From the cell containing the given text, extract its center point as [x, y] coordinate. 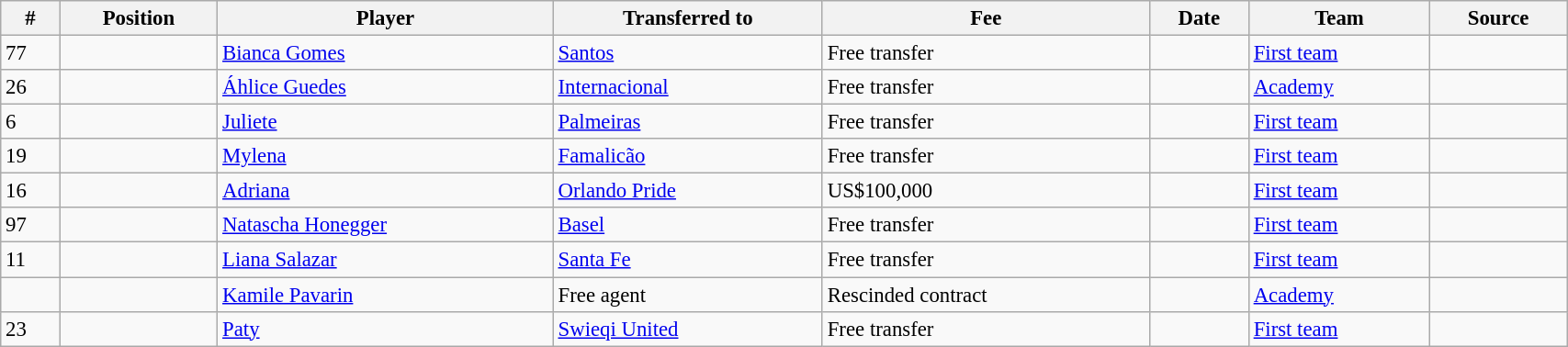
97 [30, 225]
Transferred to [687, 18]
6 [30, 122]
Santos [687, 53]
Team [1339, 18]
Liana Salazar [386, 260]
Position [139, 18]
Basel [687, 225]
Mylena [386, 156]
Swieqi United [687, 329]
77 [30, 53]
26 [30, 87]
Internacional [687, 87]
US$100,000 [986, 191]
Free agent [687, 295]
Áhlice Guedes [386, 87]
Source [1499, 18]
Juliete [386, 122]
Orlando Pride [687, 191]
Player [386, 18]
# [30, 18]
Natascha Honegger [386, 225]
Famalicão [687, 156]
Rescinded contract [986, 295]
19 [30, 156]
Fee [986, 18]
Santa Fe [687, 260]
11 [30, 260]
16 [30, 191]
Kamile Pavarin [386, 295]
Adriana [386, 191]
23 [30, 329]
Paty [386, 329]
Bianca Gomes [386, 53]
Palmeiras [687, 122]
Date [1199, 18]
